Detect which cell encompasses the target text, then output its (x, y) center coordinate. 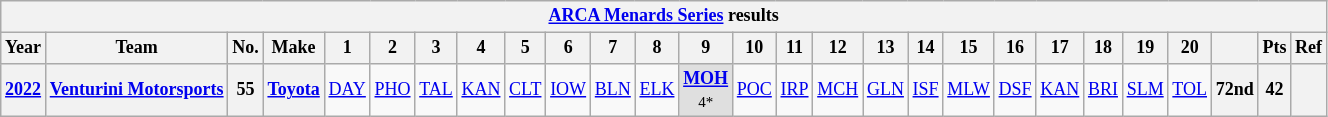
GLN (886, 90)
19 (1145, 48)
2022 (24, 90)
1 (347, 48)
55 (246, 90)
11 (794, 48)
15 (968, 48)
17 (1060, 48)
ARCA Menards Series results (664, 16)
ISF (926, 90)
16 (1015, 48)
18 (1104, 48)
Toyota (294, 90)
10 (754, 48)
SLM (1145, 90)
DSF (1015, 90)
7 (612, 48)
Year (24, 48)
Ref (1309, 48)
ELK (657, 90)
MLW (968, 90)
Make (294, 48)
Venturini Motorsports (136, 90)
Team (136, 48)
TOL (1190, 90)
72nd (1234, 90)
3 (436, 48)
8 (657, 48)
2 (392, 48)
CLT (526, 90)
13 (886, 48)
MOH4* (706, 90)
DAY (347, 90)
14 (926, 48)
4 (481, 48)
12 (838, 48)
Pts (1274, 48)
No. (246, 48)
TAL (436, 90)
20 (1190, 48)
6 (568, 48)
IOW (568, 90)
IRP (794, 90)
MCH (838, 90)
PHO (392, 90)
9 (706, 48)
POC (754, 90)
BRI (1104, 90)
42 (1274, 90)
5 (526, 48)
BLN (612, 90)
